Extract the (x, y) coordinate from the center of the cell holding the provided text.  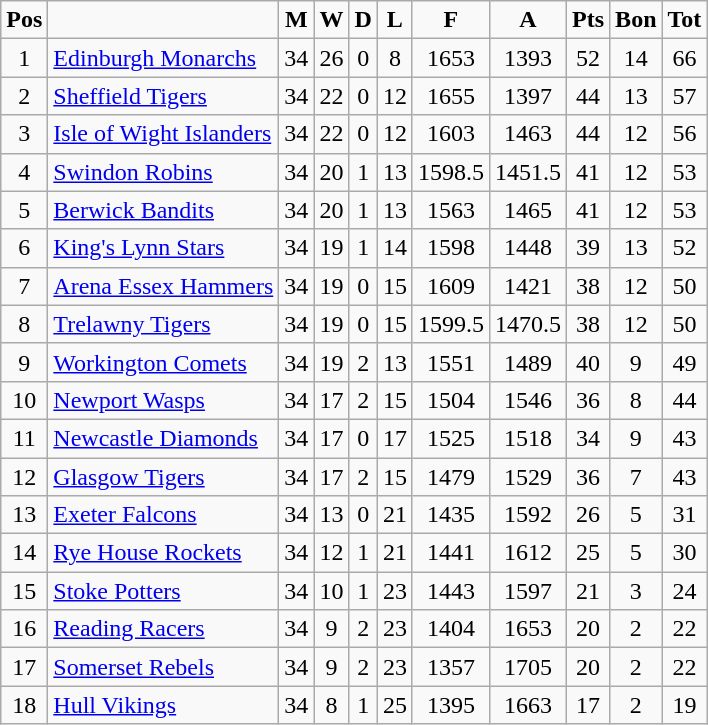
1404 (450, 629)
Rye House Rockets (164, 553)
1597 (528, 591)
Sheffield Tigers (164, 96)
A (528, 20)
1603 (450, 134)
1663 (528, 705)
31 (684, 515)
Hull Vikings (164, 705)
56 (684, 134)
Pos (24, 20)
1609 (450, 286)
1504 (450, 400)
16 (24, 629)
Isle of Wight Islanders (164, 134)
1705 (528, 667)
Swindon Robins (164, 172)
Glasgow Tigers (164, 477)
1546 (528, 400)
1443 (450, 591)
1592 (528, 515)
1465 (528, 210)
M (296, 20)
Pts (588, 20)
1421 (528, 286)
Newport Wasps (164, 400)
1451.5 (528, 172)
L (394, 20)
Somerset Rebels (164, 667)
King's Lynn Stars (164, 248)
18 (24, 705)
1655 (450, 96)
1489 (528, 362)
57 (684, 96)
6 (24, 248)
Workington Comets (164, 362)
1357 (450, 667)
40 (588, 362)
11 (24, 438)
1551 (450, 362)
Exeter Falcons (164, 515)
F (450, 20)
Tot (684, 20)
W (332, 20)
66 (684, 58)
1525 (450, 438)
1598.5 (450, 172)
Arena Essex Hammers (164, 286)
1470.5 (528, 324)
30 (684, 553)
1395 (450, 705)
24 (684, 591)
1441 (450, 553)
D (363, 20)
1563 (450, 210)
Bon (636, 20)
Edinburgh Monarchs (164, 58)
Trelawny Tigers (164, 324)
Newcastle Diamonds (164, 438)
1435 (450, 515)
1393 (528, 58)
4 (24, 172)
1448 (528, 248)
1463 (528, 134)
1397 (528, 96)
39 (588, 248)
49 (684, 362)
1479 (450, 477)
1599.5 (450, 324)
1598 (450, 248)
Reading Racers (164, 629)
1518 (528, 438)
1529 (528, 477)
Stoke Potters (164, 591)
1612 (528, 553)
Berwick Bandits (164, 210)
